Detect which cell encompasses the target text, then output its (X, Y) center coordinate. 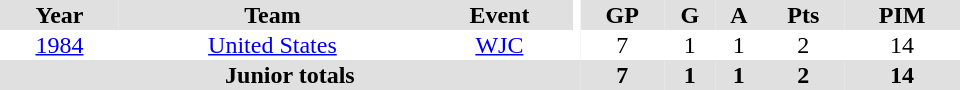
1984 (60, 45)
Pts (804, 15)
A (738, 15)
Year (60, 15)
Team (272, 15)
PIM (902, 15)
United States (272, 45)
Event (500, 15)
G (690, 15)
WJC (500, 45)
Junior totals (290, 75)
GP (622, 15)
